From the cell containing the given text, extract its center point as [X, Y] coordinate. 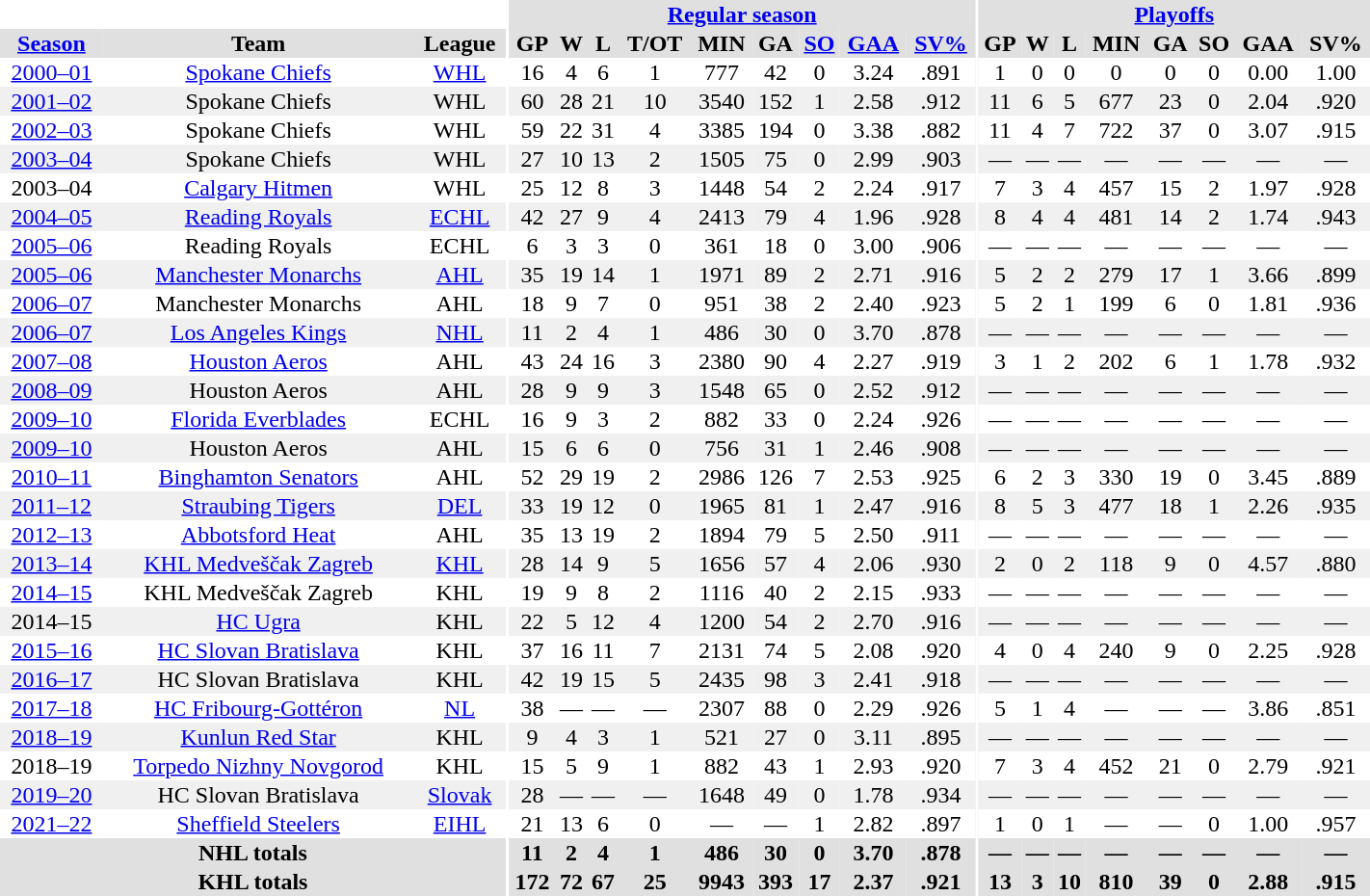
951 [722, 303]
Team [258, 43]
57 [776, 564]
4.57 [1268, 564]
2.50 [873, 535]
2.46 [873, 448]
Kunlun Red Star [258, 737]
2017–18 [52, 708]
.957 [1335, 824]
88 [776, 708]
3540 [722, 101]
194 [776, 130]
81 [776, 506]
2.88 [1268, 882]
172 [532, 882]
Playoffs [1174, 14]
330 [1116, 477]
1.96 [873, 217]
75 [776, 159]
202 [1116, 361]
1.81 [1268, 303]
361 [722, 246]
2.41 [873, 679]
49 [776, 795]
.918 [940, 679]
477 [1116, 506]
3.11 [873, 737]
3385 [722, 130]
1505 [722, 159]
2011–12 [52, 506]
Sheffield Steelers [258, 824]
1116 [722, 593]
NHL [459, 332]
2435 [722, 679]
9943 [722, 882]
.889 [1335, 477]
23 [1171, 101]
NHL totals [252, 853]
2.82 [873, 824]
.908 [940, 448]
2015–16 [52, 650]
3.86 [1268, 708]
1965 [722, 506]
Season [52, 43]
EIHL [459, 824]
52 [532, 477]
2012–13 [52, 535]
.923 [940, 303]
2.93 [873, 766]
2.47 [873, 506]
1548 [722, 390]
2.58 [873, 101]
2.27 [873, 361]
152 [776, 101]
279 [1116, 275]
2.15 [873, 593]
.925 [940, 477]
90 [776, 361]
1656 [722, 564]
.899 [1335, 275]
24 [570, 361]
2013–14 [52, 564]
2131 [722, 650]
2010–11 [52, 477]
2413 [722, 217]
1448 [722, 188]
29 [570, 477]
67 [603, 882]
HC Fribourg-Gottéron [258, 708]
2.70 [873, 621]
2.52 [873, 390]
1.97 [1268, 188]
.935 [1335, 506]
199 [1116, 303]
HC Ugra [258, 621]
.906 [940, 246]
2002–03 [52, 130]
521 [722, 737]
0.00 [1268, 72]
.917 [940, 188]
40 [776, 593]
74 [776, 650]
2380 [722, 361]
NL [459, 708]
.932 [1335, 361]
Calgary Hitmen [258, 188]
126 [776, 477]
2.29 [873, 708]
.930 [940, 564]
3.00 [873, 246]
777 [722, 72]
39 [1171, 882]
1200 [722, 621]
89 [776, 275]
60 [532, 101]
.882 [940, 130]
3.07 [1268, 130]
2307 [722, 708]
677 [1116, 101]
3.45 [1268, 477]
.891 [940, 72]
2019–20 [52, 795]
2001–02 [52, 101]
.936 [1335, 303]
2.06 [873, 564]
Torpedo Nizhny Novgorod [258, 766]
2.04 [1268, 101]
65 [776, 390]
2004–05 [52, 217]
2.25 [1268, 650]
98 [776, 679]
Binghamton Senators [258, 477]
.880 [1335, 564]
KHL totals [252, 882]
1648 [722, 795]
2000–01 [52, 72]
2.08 [873, 650]
.919 [940, 361]
Regular season [742, 14]
3.24 [873, 72]
2007–08 [52, 361]
3.66 [1268, 275]
59 [532, 130]
.943 [1335, 217]
T/OT [655, 43]
1.74 [1268, 217]
72 [570, 882]
756 [722, 448]
2986 [722, 477]
DEL [459, 506]
.911 [940, 535]
810 [1116, 882]
.897 [940, 824]
.851 [1335, 708]
240 [1116, 650]
2.99 [873, 159]
457 [1116, 188]
2021–22 [52, 824]
3.38 [873, 130]
Slovak [459, 795]
2.37 [873, 882]
Abbotsford Heat [258, 535]
393 [776, 882]
2.71 [873, 275]
481 [1116, 217]
.903 [940, 159]
2.26 [1268, 506]
722 [1116, 130]
League [459, 43]
1971 [722, 275]
Florida Everblades [258, 419]
2008–09 [52, 390]
.934 [940, 795]
2.53 [873, 477]
Los Angeles Kings [258, 332]
.895 [940, 737]
2.79 [1268, 766]
1894 [722, 535]
452 [1116, 766]
118 [1116, 564]
Straubing Tigers [258, 506]
2.40 [873, 303]
2016–17 [52, 679]
.933 [940, 593]
